Provide the (X, Y) coordinate of the cell's center where the given text is located.  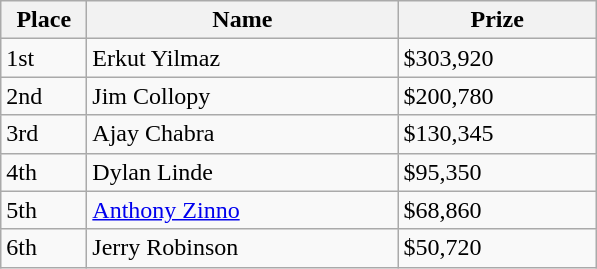
Place (44, 20)
$68,860 (498, 210)
Ajay Chabra (242, 134)
5th (44, 210)
Erkut Yilmaz (242, 58)
Jim Collopy (242, 96)
$303,920 (498, 58)
1st (44, 58)
Anthony Zinno (242, 210)
6th (44, 248)
$95,350 (498, 172)
$130,345 (498, 134)
Name (242, 20)
3rd (44, 134)
4th (44, 172)
$50,720 (498, 248)
$200,780 (498, 96)
Prize (498, 20)
2nd (44, 96)
Dylan Linde (242, 172)
Jerry Robinson (242, 248)
